Provide the [x, y] coordinate of the cell's center where the given text is located.  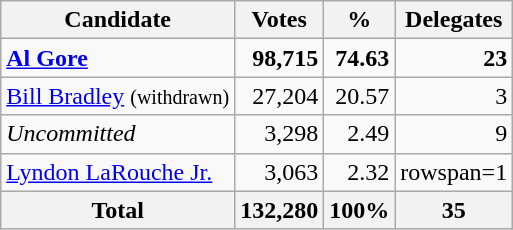
98,715 [280, 58]
% [360, 20]
132,280 [280, 210]
Total [118, 210]
74.63 [360, 58]
35 [454, 210]
20.57 [360, 96]
Candidate [118, 20]
Bill Bradley (withdrawn) [118, 96]
3,298 [280, 134]
2.49 [360, 134]
2.32 [360, 172]
Lyndon LaRouche Jr. [118, 172]
27,204 [280, 96]
100% [360, 210]
3 [454, 96]
Uncommitted [118, 134]
Delegates [454, 20]
Votes [280, 20]
rowspan=1 [454, 172]
9 [454, 134]
23 [454, 58]
3,063 [280, 172]
Al Gore [118, 58]
